Extract the [X, Y] coordinate from the center of the cell holding the provided text.  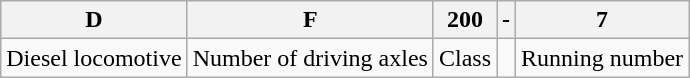
Number of driving axles [310, 58]
200 [464, 20]
- [506, 20]
D [94, 20]
Diesel locomotive [94, 58]
F [310, 20]
Running number [602, 58]
Class [464, 58]
7 [602, 20]
